For the text-containing cell, return its midpoint in (X, Y) coordinate format. 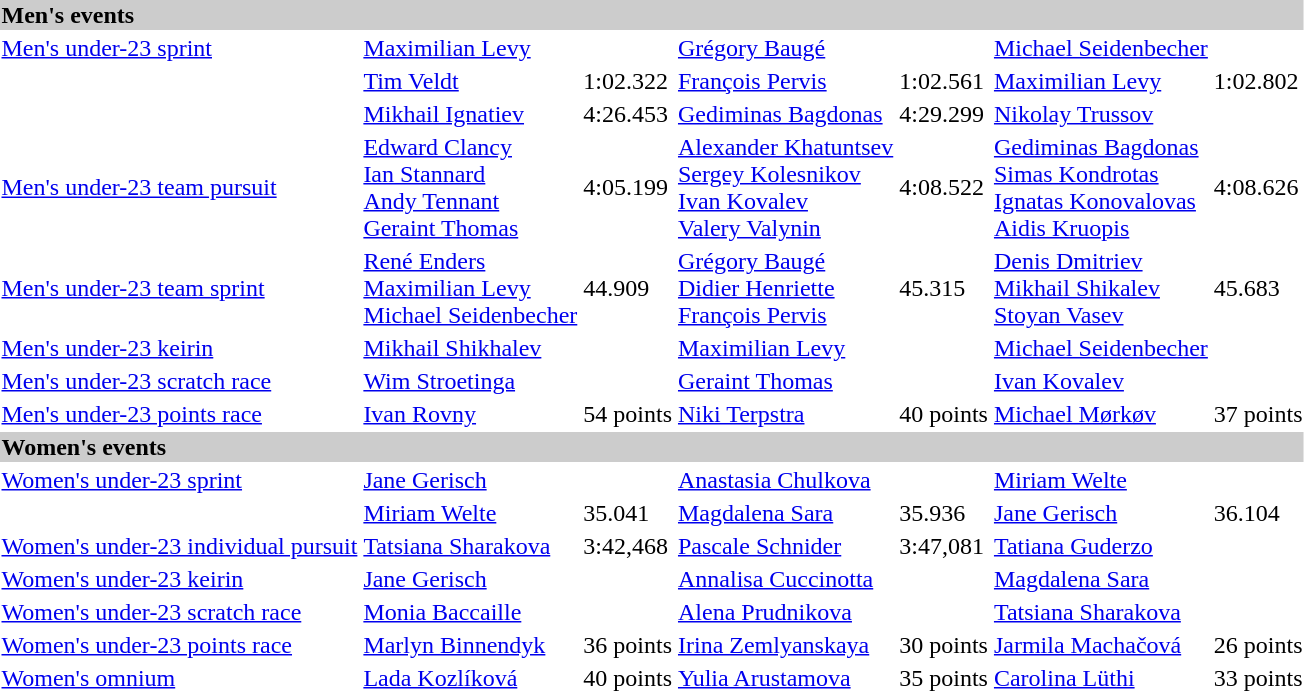
Men's under-23 keirin (180, 348)
35.936 (944, 513)
Nikolay Trussov (1100, 114)
Men's under-23 team sprint (180, 288)
Edward ClancyIan StannardAndy TennantGeraint Thomas (470, 188)
45.315 (944, 288)
Ivan Kovalev (1100, 381)
1:02.322 (628, 81)
François Pervis (785, 81)
Mikhail Ignatiev (470, 114)
Gediminas BagdonasSimas KondrotasIgnatas KonovalovasAidis Kruopis (1100, 188)
Tim Veldt (470, 81)
Grégory BaugéDidier HenrietteFrançois Pervis (785, 288)
36.104 (1258, 513)
4:26.453 (628, 114)
26 points (1258, 645)
3:42,468 (628, 546)
Men's under-23 scratch race (180, 381)
Women's under-23 keirin (180, 579)
Women's under-23 sprint (180, 480)
Men's under-23 points race (180, 414)
Tatiana Guderzo (1100, 546)
Men's events (652, 15)
30 points (944, 645)
Michael Mørkøv (1100, 414)
Alena Prudnikova (785, 612)
36 points (628, 645)
Women's under-23 scratch race (180, 612)
Anastasia Chulkova (785, 480)
4:08.626 (1258, 188)
Men's under-23 team pursuit (180, 188)
Geraint Thomas (785, 381)
35.041 (628, 513)
45.683 (1258, 288)
René EndersMaximilian LevyMichael Seidenbecher (470, 288)
1:02.802 (1258, 81)
44.909 (628, 288)
40 points (944, 414)
Wim Stroetinga (470, 381)
Men's under-23 sprint (180, 48)
Niki Terpstra (785, 414)
1:02.561 (944, 81)
Annalisa Cuccinotta (785, 579)
Women's under-23 individual pursuit (180, 546)
Grégory Baugé (785, 48)
Mikhail Shikhalev (470, 348)
4:29.299 (944, 114)
3:47,081 (944, 546)
Monia Baccaille (470, 612)
54 points (628, 414)
4:05.199 (628, 188)
Denis DmitrievMikhail ShikalevStoyan Vasev (1100, 288)
Pascale Schnider (785, 546)
Gediminas Bagdonas (785, 114)
4:08.522 (944, 188)
Marlyn Binnendyk (470, 645)
Ivan Rovny (470, 414)
37 points (1258, 414)
Jarmila Machačová (1100, 645)
Women's events (652, 447)
Alexander KhatuntsevSergey KolesnikovIvan KovalevValery Valynin (785, 188)
Irina Zemlyanskaya (785, 645)
Women's under-23 points race (180, 645)
